Output the (X, Y) coordinate of the center of the cell containing the given text.  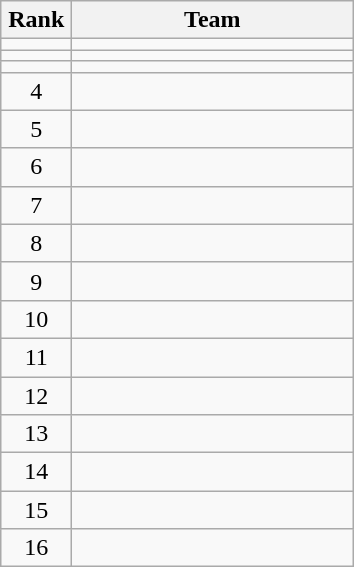
9 (36, 281)
16 (36, 548)
13 (36, 434)
6 (36, 167)
4 (36, 91)
10 (36, 319)
Team (212, 20)
12 (36, 395)
Rank (36, 20)
8 (36, 243)
15 (36, 510)
7 (36, 205)
11 (36, 357)
14 (36, 472)
5 (36, 129)
